Return the [x, y] coordinate for the center point of the cell that contains the specified text.  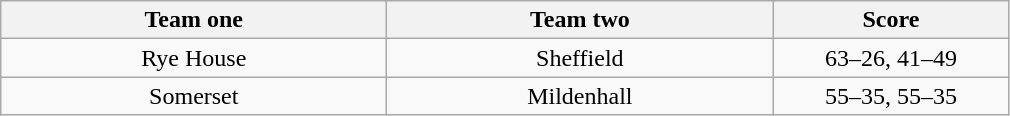
Mildenhall [580, 96]
Somerset [194, 96]
Team one [194, 20]
63–26, 41–49 [891, 58]
Team two [580, 20]
Rye House [194, 58]
Score [891, 20]
Sheffield [580, 58]
55–35, 55–35 [891, 96]
